Capture the cell that displays the provided text and extract its (X, Y) central coordinate. 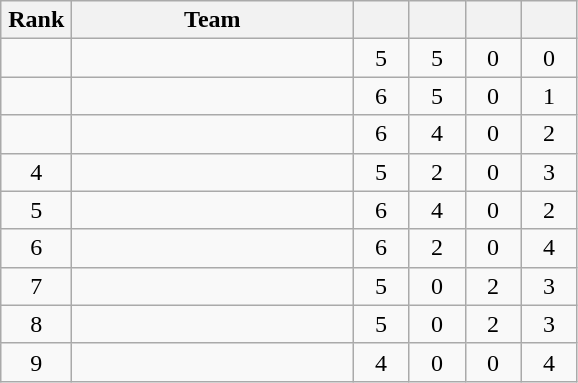
Rank (36, 20)
8 (36, 324)
Team (212, 20)
1 (549, 96)
9 (36, 362)
7 (36, 286)
